Output the [X, Y] coordinate of the center of the cell containing the given text.  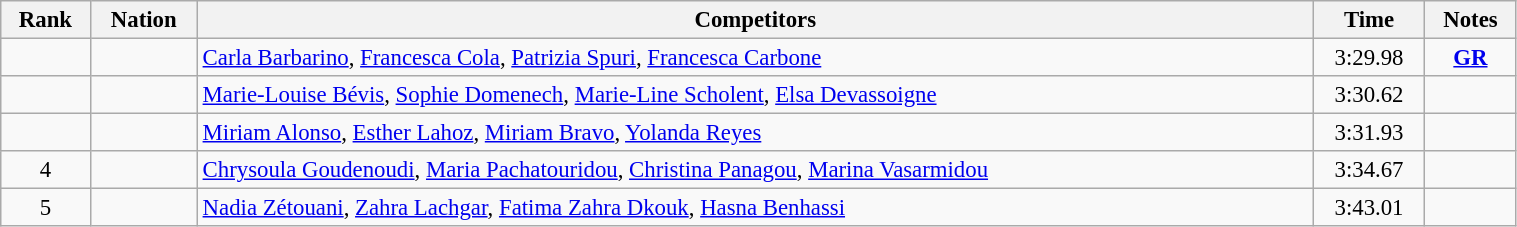
Nation [144, 20]
Nadia Zétouani, Zahra Lachgar, Fatima Zahra Dkouk, Hasna Benhassi [755, 208]
3:31.93 [1369, 133]
Carla Barbarino, Francesca Cola, Patrizia Spuri, Francesca Carbone [755, 58]
4 [46, 170]
3:43.01 [1369, 208]
Notes [1470, 20]
3:30.62 [1369, 95]
Rank [46, 20]
Time [1369, 20]
5 [46, 208]
Competitors [755, 20]
Marie-Louise Bévis, Sophie Domenech, Marie-Line Scholent, Elsa Devassoigne [755, 95]
3:34.67 [1369, 170]
GR [1470, 58]
Miriam Alonso, Esther Lahoz, Miriam Bravo, Yolanda Reyes [755, 133]
Chrysoula Goudenoudi, Maria Pachatouridou, Christina Panagou, Marina Vasarmidou [755, 170]
3:29.98 [1369, 58]
